Identify which cell holds the provided text, then report its [x, y] central coordinate. 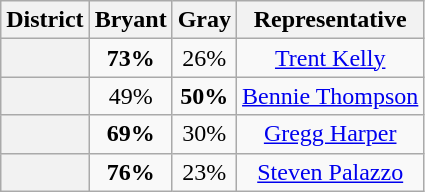
69% [130, 134]
Bryant [130, 20]
District [45, 20]
Representative [330, 20]
76% [130, 172]
26% [204, 58]
Trent Kelly [330, 58]
Steven Palazzo [330, 172]
Gray [204, 20]
23% [204, 172]
30% [204, 134]
73% [130, 58]
Gregg Harper [330, 134]
Bennie Thompson [330, 96]
50% [204, 96]
49% [130, 96]
